Return [X, Y] of the center of cell containing provided text 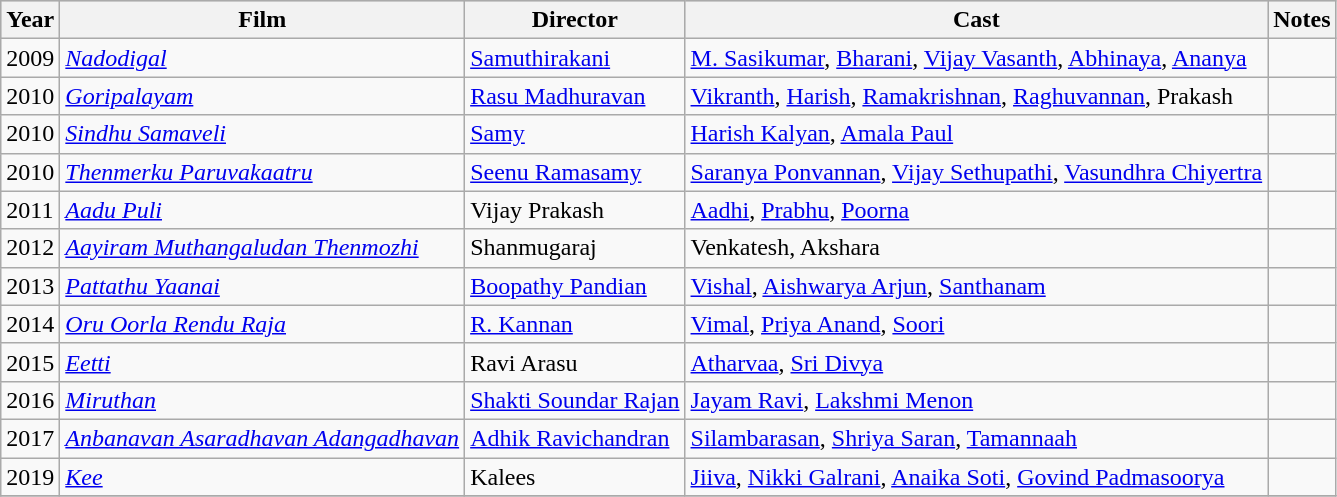
Goripalayam [262, 96]
Jiiva, Nikki Galrani, Anaika Soti, Govind Padmasoorya [976, 477]
Thenmerku Paruvakaatru [262, 172]
Adhik Ravichandran [575, 438]
M. Sasikumar, Bharani, Vijay Vasanth, Abhinaya, Ananya [976, 58]
Aadu Puli [262, 210]
2009 [30, 58]
Vijay Prakash [575, 210]
2011 [30, 210]
Vikranth, Harish, Ramakrishnan, Raghuvannan, Prakash [976, 96]
Vishal, Aishwarya Arjun, Santhanam [976, 286]
Saranya Ponvannan, Vijay Sethupathi, Vasundhra Chiyertra [976, 172]
Pattathu Yaanai [262, 286]
Notes [1302, 20]
Venkatesh, Akshara [976, 248]
Aayiram Muthangaludan Thenmozhi [262, 248]
Eetti [262, 362]
2015 [30, 362]
Sindhu Samaveli [262, 134]
Cast [976, 20]
2016 [30, 400]
Ravi Arasu [575, 362]
Atharvaa, Sri Divya [976, 362]
Nadodigal [262, 58]
Shanmugaraj [575, 248]
2019 [30, 477]
R. Kannan [575, 324]
2014 [30, 324]
Vimal, Priya Anand, Soori [976, 324]
Kalees [575, 477]
Silambarasan, Shriya Saran, Tamannaah [976, 438]
Samy [575, 134]
Samuthirakani [575, 58]
Boopathy Pandian [575, 286]
Miruthan [262, 400]
Harish Kalyan, Amala Paul [976, 134]
Year [30, 20]
Kee [262, 477]
Shakti Soundar Rajan [575, 400]
Director [575, 20]
Oru Oorla Rendu Raja [262, 324]
Jayam Ravi, Lakshmi Menon [976, 400]
2012 [30, 248]
Seenu Ramasamy [575, 172]
Rasu Madhuravan [575, 96]
Anbanavan Asaradhavan Adangadhavan [262, 438]
2013 [30, 286]
2017 [30, 438]
Aadhi, Prabhu, Poorna [976, 210]
Film [262, 20]
